Return the (x, y) coordinate for the center point of the cell that contains the specified text.  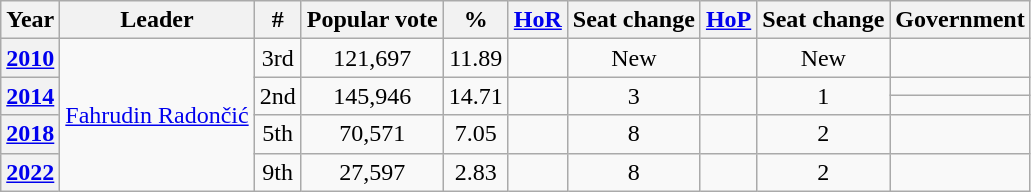
HoP (728, 20)
5th (278, 134)
2018 (30, 134)
3rd (278, 58)
2nd (278, 96)
% (476, 20)
Year (30, 20)
7.05 (476, 134)
70,571 (372, 134)
2014 (30, 96)
121,697 (372, 58)
3 (634, 96)
HoR (538, 20)
Government (960, 20)
Fahrudin Radončić (157, 115)
145,946 (372, 96)
2022 (30, 172)
# (278, 20)
14.71 (476, 96)
Leader (157, 20)
2.83 (476, 172)
2010 (30, 58)
1 (824, 96)
11.89 (476, 58)
Popular vote (372, 20)
9th (278, 172)
27,597 (372, 172)
